Scan for the cell matching the given text and deliver its (X, Y) coordinate at center. 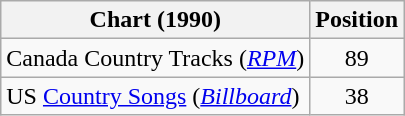
US Country Songs (Billboard) (156, 96)
89 (357, 58)
Canada Country Tracks (RPM) (156, 58)
Chart (1990) (156, 20)
38 (357, 96)
Position (357, 20)
